Return [X, Y] of the center of cell containing provided text 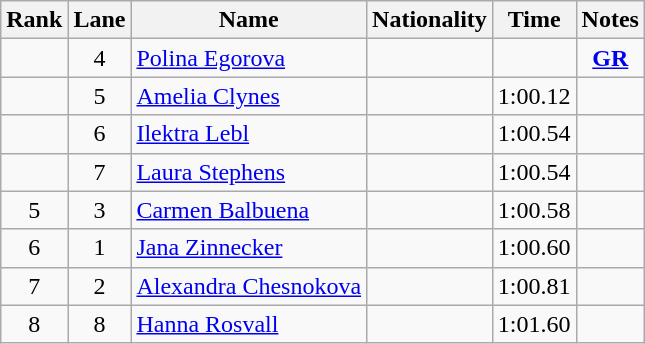
4 [100, 58]
1 [100, 248]
Time [534, 20]
Nationality [430, 20]
1:00.58 [534, 210]
Jana Zinnecker [249, 248]
Lane [100, 20]
Carmen Balbuena [249, 210]
2 [100, 286]
Alexandra Chesnokova [249, 286]
Laura Stephens [249, 172]
Amelia Clynes [249, 96]
Rank [34, 20]
1:00.12 [534, 96]
Ilektra Lebl [249, 134]
1:00.60 [534, 248]
Name [249, 20]
Notes [610, 20]
3 [100, 210]
Hanna Rosvall [249, 324]
GR [610, 58]
1:01.60 [534, 324]
Polina Egorova [249, 58]
1:00.81 [534, 286]
